Pinpoint the cell where the given text exists, returning its [x, y] midpoint coordinate. 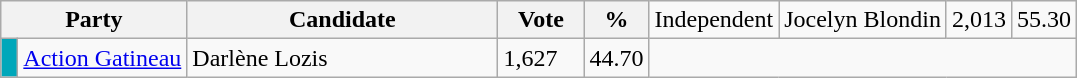
Independent [714, 20]
1,627 [541, 58]
55.30 [1044, 20]
Jocelyn Blondin [863, 20]
Party [94, 20]
2,013 [978, 20]
% [616, 20]
Action Gatineau [102, 58]
Darlène Lozis [342, 58]
Vote [541, 20]
44.70 [616, 58]
Candidate [342, 20]
